Pinpoint the cell where the given text exists, returning its (x, y) midpoint coordinate. 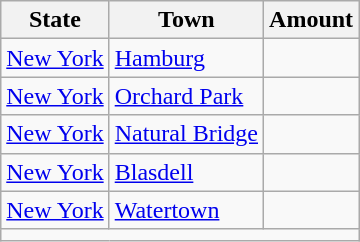
State (55, 20)
Town (186, 20)
Watertown (186, 210)
Orchard Park (186, 96)
Amount (312, 20)
Natural Bridge (186, 134)
Blasdell (186, 172)
Hamburg (186, 58)
